Output the [X, Y] coordinate of the center of the cell containing the given text.  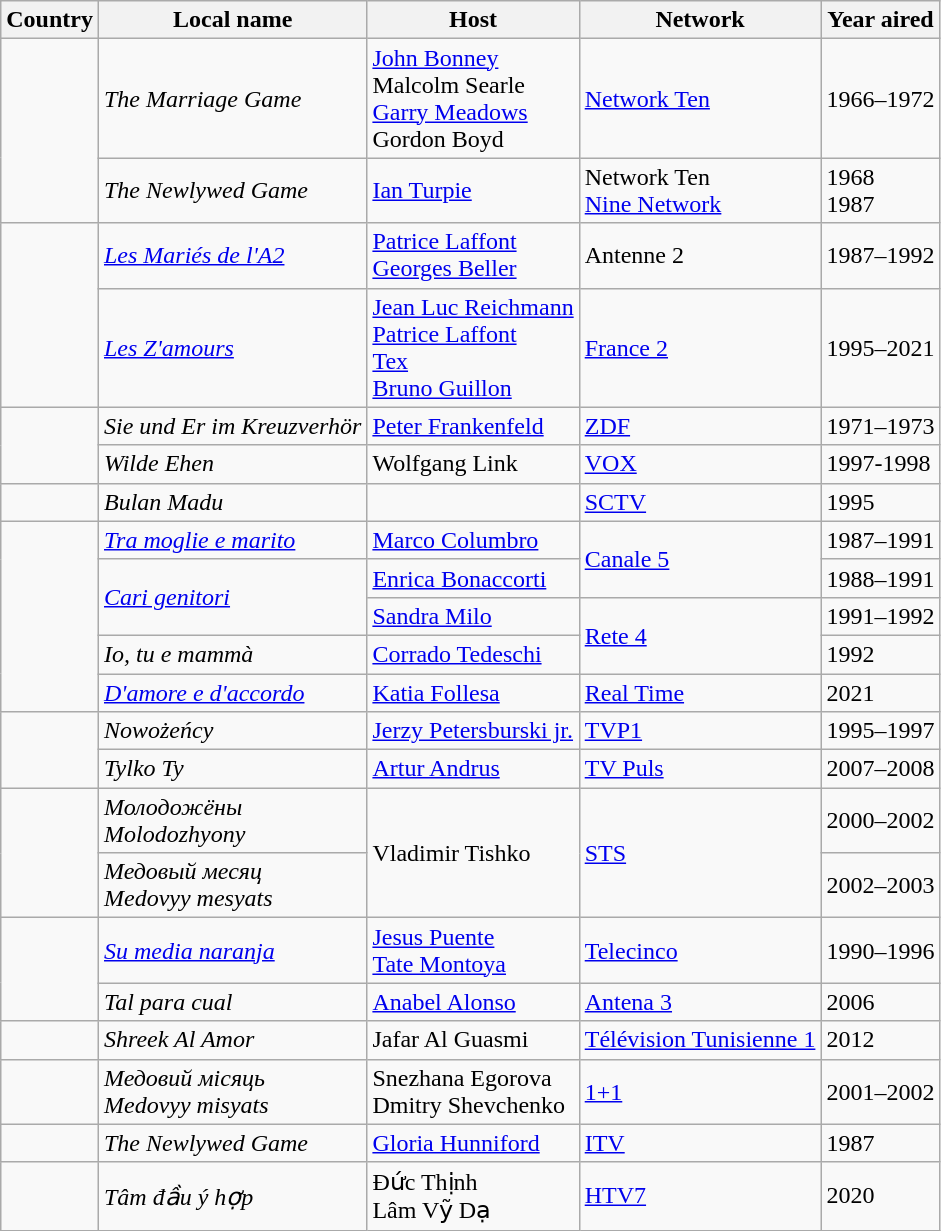
Network [700, 20]
STS [700, 853]
2006 [880, 1002]
1966–1972 [880, 98]
2001–2002 [880, 1092]
Snezhana EgorovaDmitry Shevchenko [473, 1092]
Rete 4 [700, 635]
Country [50, 20]
Les Mariés de l'A2 [232, 256]
2021 [880, 693]
19681987 [880, 190]
Tâm đầu ý hợp [232, 1196]
Tal para cual [232, 1002]
TV Puls [700, 769]
1987–1991 [880, 540]
The Marriage Game [232, 98]
Su media naranja [232, 950]
Network TenNine Network [700, 190]
2002–2003 [880, 886]
ITV [700, 1143]
1995 [880, 502]
Anabel Alonso [473, 1002]
Jesus PuenteTate Montoya [473, 950]
Медовий місяцьMedovyy misyats [232, 1092]
Wolfgang Link [473, 464]
Ian Turpie [473, 190]
1991–1992 [880, 616]
Enrica Bonaccorti [473, 578]
Host [473, 20]
SCTV [700, 502]
Les Z'amours [232, 348]
ZDF [700, 426]
Year aired [880, 20]
Real Time [700, 693]
Peter Frankenfeld [473, 426]
Network Ten [700, 98]
HTV7 [700, 1196]
Wilde Ehen [232, 464]
Vladimir Tishko [473, 853]
Jean Luc ReichmannPatrice LaffontTexBruno Guillon [473, 348]
1995–2021 [880, 348]
Jafar Al Guasmi [473, 1040]
Bulan Madu [232, 502]
TVP1 [700, 731]
Cari genitori [232, 597]
Io, tu e mammà [232, 654]
Tylko Ty [232, 769]
1988–1991 [880, 578]
Sie und Er im Kreuzverhör [232, 426]
France 2 [700, 348]
VOX [700, 464]
1992 [880, 654]
Canale 5 [700, 559]
Patrice LaffontGeorges Beller [473, 256]
1990–1996 [880, 950]
1+1 [700, 1092]
2000–2002 [880, 820]
2020 [880, 1196]
Медовый месяцMedovyy mesyats [232, 886]
2012 [880, 1040]
Gloria Hunniford [473, 1143]
Local name [232, 20]
Jerzy Petersburski jr. [473, 731]
1995–1997 [880, 731]
2007–2008 [880, 769]
1971–1973 [880, 426]
Shreek Al Amor [232, 1040]
1987–1992 [880, 256]
1987 [880, 1143]
МолодожёныMolodozhyony [232, 820]
Télévision Tunisienne 1 [700, 1040]
Antenne 2 [700, 256]
Đức ThịnhLâm Vỹ Dạ [473, 1196]
John BonneyMalcolm SearleGarry MeadowsGordon Boyd [473, 98]
Tra moglie e marito [232, 540]
1997-1998 [880, 464]
Antena 3 [700, 1002]
D'amore e d'accordo [232, 693]
Katia Follesa [473, 693]
Nowożeńcy [232, 731]
Telecinco [700, 950]
Artur Andrus [473, 769]
Marco Columbro [473, 540]
Corrado Tedeschi [473, 654]
Sandra Milo [473, 616]
